Identify which cell holds the provided text, then report its (X, Y) central coordinate. 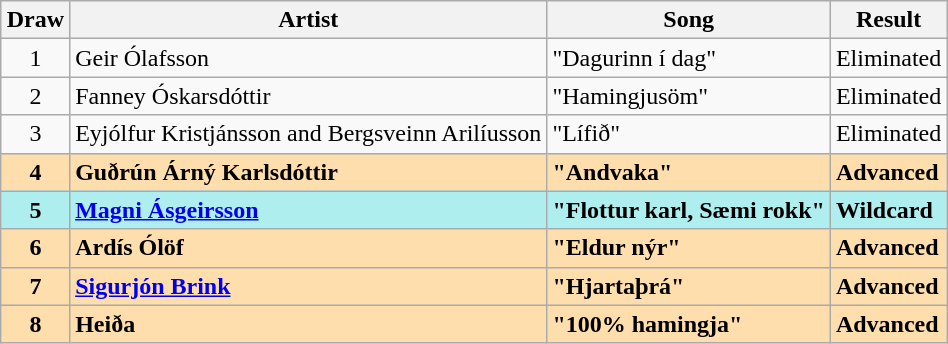
"Hamingjusöm" (689, 96)
"Hjartaþrá" (689, 286)
2 (35, 96)
"100% hamingja" (689, 324)
"Andvaka" (689, 172)
Draw (35, 20)
5 (35, 210)
Fanney Óskarsdóttir (308, 96)
Song (689, 20)
Result (888, 20)
"Flottur karl, Sæmi rokk" (689, 210)
Geir Ólafsson (308, 58)
Ardís Ólöf (308, 248)
"Lífið" (689, 134)
Magni Ásgeirsson (308, 210)
7 (35, 286)
8 (35, 324)
Eyjólfur Kristjánsson and Bergsveinn Arilíusson (308, 134)
1 (35, 58)
"Eldur nýr" (689, 248)
6 (35, 248)
3 (35, 134)
Heiða (308, 324)
"Dagurinn í dag" (689, 58)
Sigurjón Brink (308, 286)
Artist (308, 20)
Guðrún Árný Karlsdóttir (308, 172)
4 (35, 172)
Wildcard (888, 210)
